Identify which cell holds the provided text, then report its (x, y) central coordinate. 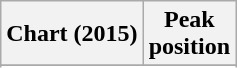
Chart (2015) (72, 34)
Peakposition (189, 34)
